Detect which cell encompasses the target text, then output its [x, y] center coordinate. 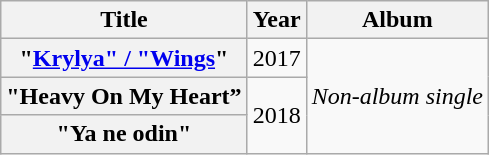
Year [276, 20]
2018 [276, 115]
2017 [276, 58]
Album [397, 20]
"Ya ne odin" [124, 134]
Non-album single [397, 96]
Title [124, 20]
"Heavy On My Heart” [124, 96]
"Krylya" / "Wings" [124, 58]
